Extract the (X, Y) coordinate from the center of the cell holding the provided text.  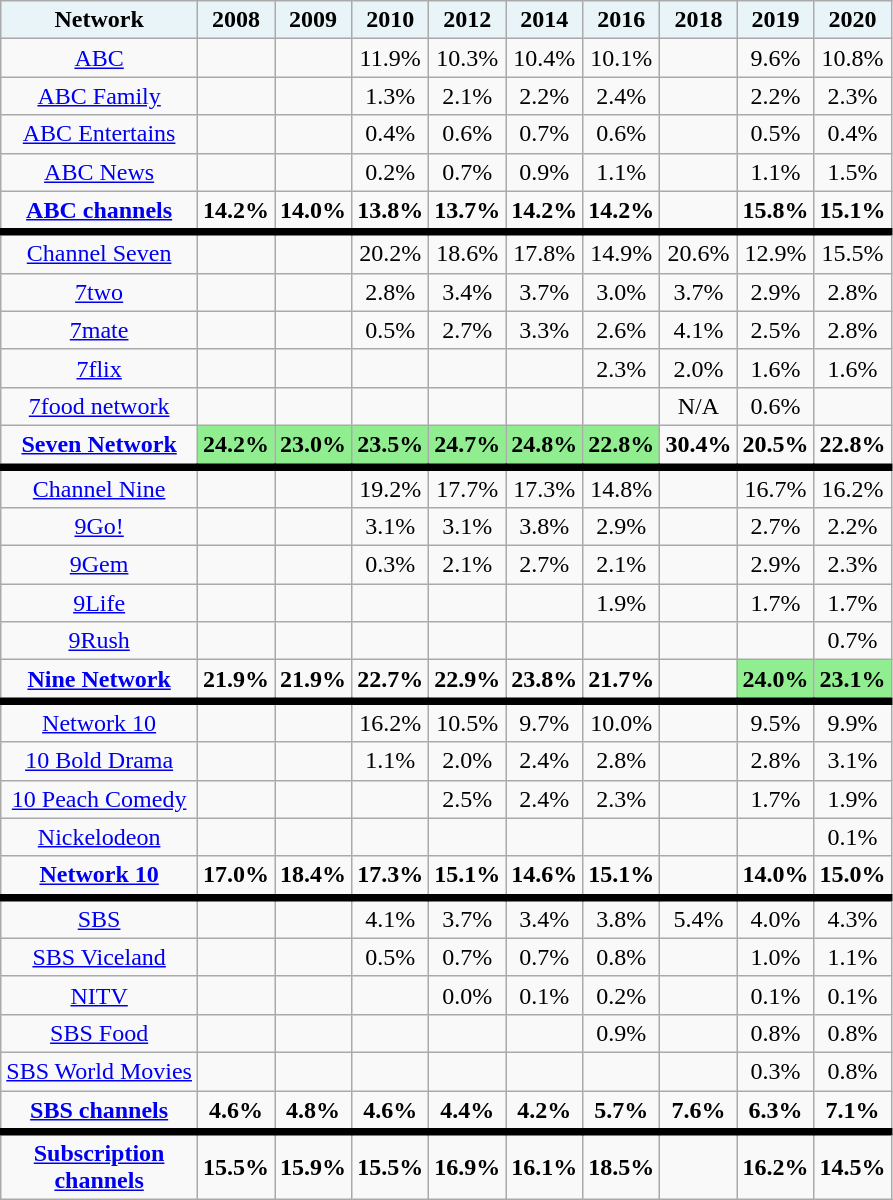
23.5% (390, 446)
2014 (544, 20)
11.9% (390, 58)
4.4% (468, 1110)
13.7% (468, 212)
4.0% (776, 918)
ABC (100, 58)
16.9% (468, 1166)
4.2% (544, 1110)
Nine Network (100, 680)
ABC channels (100, 212)
18.5% (622, 1166)
15.0% (852, 876)
SBS World Movies (100, 1071)
20.2% (390, 252)
4.3% (852, 918)
7.1% (852, 1110)
2019 (776, 20)
2.6% (622, 330)
24.8% (544, 446)
Channel Seven (100, 252)
24.7% (468, 446)
20.6% (698, 252)
1.0% (776, 957)
18.4% (314, 876)
SBS (100, 918)
2010 (390, 20)
22.9% (468, 680)
19.2% (390, 486)
6.3% (776, 1110)
10.8% (852, 58)
0.0% (468, 995)
9Go! (100, 527)
SBS channels (100, 1110)
17.8% (544, 252)
18.6% (468, 252)
N/A (698, 406)
10.1% (622, 58)
9Life (100, 603)
10.0% (622, 722)
7food network (100, 406)
16.7% (776, 486)
9Gem (100, 565)
7two (100, 292)
Channel Nine (100, 486)
Seven Network (100, 446)
14.9% (622, 252)
SBS Food (100, 1033)
2020 (852, 20)
NITV (100, 995)
2009 (314, 20)
5.7% (622, 1110)
17.7% (468, 486)
2012 (468, 20)
16.1% (544, 1166)
7.6% (698, 1110)
9.5% (776, 722)
14.8% (622, 486)
ABC News (100, 172)
Subscriptionchannels (100, 1166)
10.3% (468, 58)
13.8% (390, 212)
2018 (698, 20)
2016 (622, 20)
ABC Entertains (100, 134)
1.5% (852, 172)
5.4% (698, 918)
2008 (236, 20)
10.4% (544, 58)
17.0% (236, 876)
Nickelodeon (100, 837)
23.8% (544, 680)
SBS Viceland (100, 957)
4.8% (314, 1110)
7mate (100, 330)
22.7% (390, 680)
15.9% (314, 1166)
10 Bold Drama (100, 761)
23.1% (852, 680)
24.0% (776, 680)
14.6% (544, 876)
7flix (100, 368)
9Rush (100, 641)
24.2% (236, 446)
1.3% (390, 96)
30.4% (698, 446)
21.7% (622, 680)
3.3% (544, 330)
10 Peach Comedy (100, 799)
23.0% (314, 446)
9.9% (852, 722)
3.0% (622, 292)
12.9% (776, 252)
10.5% (468, 722)
15.8% (776, 212)
20.5% (776, 446)
9.7% (544, 722)
ABC Family (100, 96)
Network (100, 20)
14.5% (852, 1166)
9.6% (776, 58)
